Pinpoint the cell where the given text exists, returning its (X, Y) midpoint coordinate. 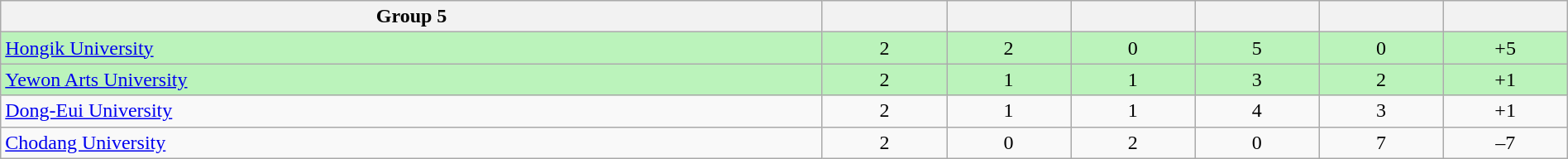
4 (1257, 111)
Yewon Arts University (412, 79)
–7 (1505, 142)
Dong-Eui University (412, 111)
Chodang University (412, 142)
5 (1257, 48)
7 (1381, 142)
Group 5 (412, 17)
+5 (1505, 48)
Hongik University (412, 48)
